Capture the cell that displays the provided text and extract its (x, y) central coordinate. 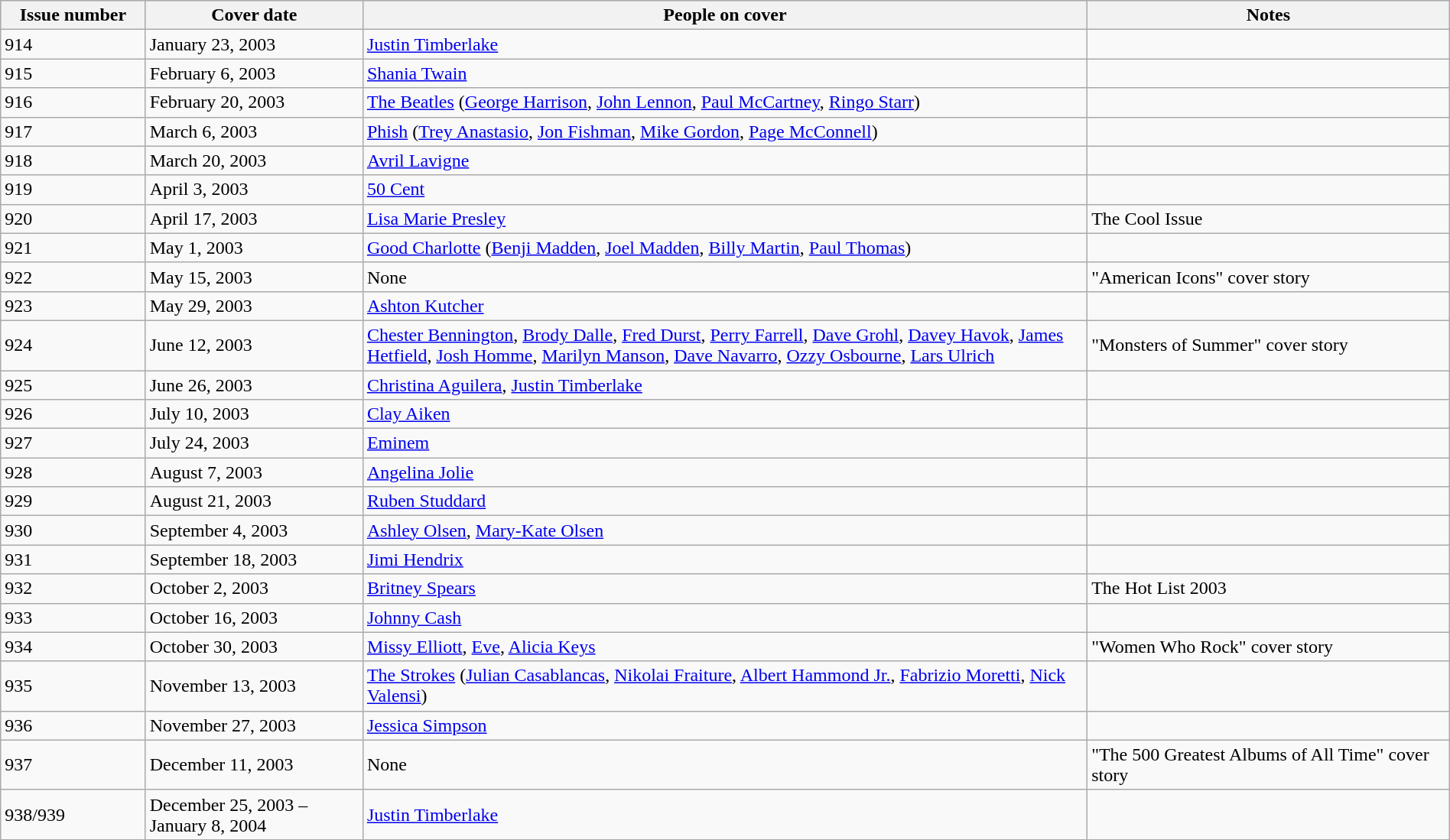
Notes (1269, 15)
934 (73, 647)
May 29, 2003 (254, 306)
October 2, 2003 (254, 589)
April 3, 2003 (254, 190)
Phish (Trey Anastasio, Jon Fishman, Mike Gordon, Page McConnell) (725, 131)
October 16, 2003 (254, 618)
924 (73, 345)
"The 500 Greatest Albums of All Time" cover story (1269, 764)
June 26, 2003 (254, 384)
November 27, 2003 (254, 725)
September 18, 2003 (254, 559)
December 11, 2003 (254, 764)
"Women Who Rock" cover story (1269, 647)
Jimi Hendrix (725, 559)
916 (73, 102)
929 (73, 501)
Clay Aiken (725, 414)
928 (73, 472)
Ashley Olsen, Mary-Kate Olsen (725, 530)
Eminem (725, 443)
931 (73, 559)
Issue number (73, 15)
Shania Twain (725, 73)
50 Cent (725, 190)
921 (73, 248)
Ashton Kutcher (725, 306)
Johnny Cash (725, 618)
923 (73, 306)
917 (73, 131)
September 4, 2003 (254, 530)
April 17, 2003 (254, 219)
926 (73, 414)
Britney Spears (725, 589)
935 (73, 686)
Angelina Jolie (725, 472)
People on cover (725, 15)
927 (73, 443)
925 (73, 384)
March 20, 2003 (254, 161)
Missy Elliott, Eve, Alicia Keys (725, 647)
Cover date (254, 15)
919 (73, 190)
February 6, 2003 (254, 73)
March 6, 2003 (254, 131)
May 1, 2003 (254, 248)
Avril Lavigne (725, 161)
"American Icons" cover story (1269, 277)
938/939 (73, 815)
February 20, 2003 (254, 102)
May 15, 2003 (254, 277)
Lisa Marie Presley (725, 219)
October 30, 2003 (254, 647)
920 (73, 219)
November 13, 2003 (254, 686)
930 (73, 530)
933 (73, 618)
The Strokes (Julian Casablancas, Nikolai Fraiture, Albert Hammond Jr., Fabrizio Moretti, Nick Valensi) (725, 686)
915 (73, 73)
Jessica Simpson (725, 725)
Christina Aguilera, Justin Timberlake (725, 384)
June 12, 2003 (254, 345)
914 (73, 44)
918 (73, 161)
The Beatles (George Harrison, John Lennon, Paul McCartney, Ringo Starr) (725, 102)
922 (73, 277)
937 (73, 764)
Ruben Studdard (725, 501)
The Cool Issue (1269, 219)
"Monsters of Summer" cover story (1269, 345)
The Hot List 2003 (1269, 589)
August 21, 2003 (254, 501)
July 10, 2003 (254, 414)
December 25, 2003 – January 8, 2004 (254, 815)
932 (73, 589)
January 23, 2003 (254, 44)
July 24, 2003 (254, 443)
August 7, 2003 (254, 472)
936 (73, 725)
Good Charlotte (Benji Madden, Joel Madden, Billy Martin, Paul Thomas) (725, 248)
